Return the (X, Y) coordinate for the center point of the cell that contains the specified text.  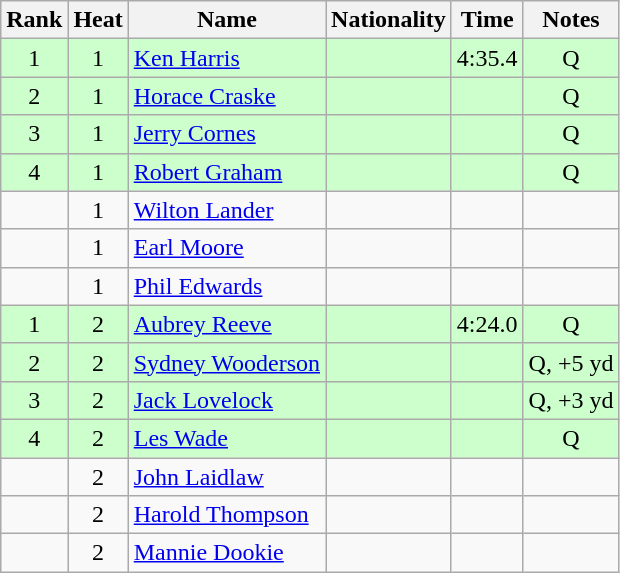
Les Wade (226, 438)
Ken Harris (226, 58)
Q, +3 yd (571, 400)
Phil Edwards (226, 286)
Time (487, 20)
Aubrey Reeve (226, 324)
Jerry Cornes (226, 134)
Heat (98, 20)
Horace Craske (226, 96)
4:35.4 (487, 58)
John Laidlaw (226, 477)
4:24.0 (487, 324)
Wilton Lander (226, 210)
Robert Graham (226, 172)
Mannie Dookie (226, 553)
Jack Lovelock (226, 400)
Name (226, 20)
Earl Moore (226, 248)
Q, +5 yd (571, 362)
Harold Thompson (226, 515)
Sydney Wooderson (226, 362)
Rank (34, 20)
Nationality (389, 20)
Notes (571, 20)
